Return the (X, Y) coordinate for the center point of the cell that contains the specified text.  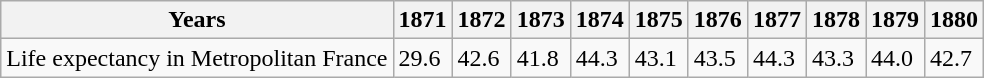
43.5 (718, 58)
44.0 (896, 58)
42.7 (954, 58)
Life expectancy in Metropolitan France (197, 58)
1880 (954, 20)
1877 (776, 20)
Years (197, 20)
1874 (600, 20)
1876 (718, 20)
1878 (836, 20)
41.8 (540, 58)
1879 (896, 20)
1872 (482, 20)
1875 (658, 20)
42.6 (482, 58)
1871 (422, 20)
29.6 (422, 58)
1873 (540, 20)
43.3 (836, 58)
43.1 (658, 58)
